Pinpoint the cell where the given text exists, returning its (x, y) midpoint coordinate. 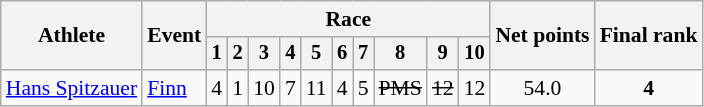
Final rank (649, 36)
Race (348, 19)
54.0 (542, 88)
9 (443, 54)
2 (238, 54)
Finn (174, 88)
Hans Spitzauer (72, 88)
Event (174, 36)
6 (342, 54)
Net points (542, 36)
Athlete (72, 36)
3 (264, 54)
8 (400, 54)
11 (316, 88)
PMS (400, 88)
